Determine the [X, Y] coordinate at the center of the cell enclosing the given text.  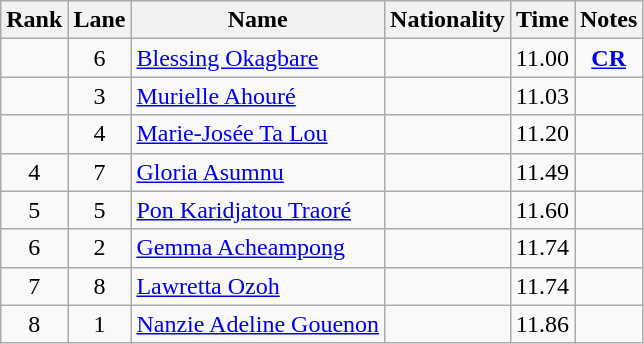
11.03 [542, 96]
Lane [100, 20]
Murielle Ahouré [258, 96]
Nanzie Adeline Gouenon [258, 324]
11.00 [542, 58]
Marie-Josée Ta Lou [258, 134]
Pon Karidjatou Traoré [258, 210]
Name [258, 20]
1 [100, 324]
Rank [34, 20]
Blessing Okagbare [258, 58]
Gloria Asumnu [258, 172]
CR [608, 58]
Nationality [448, 20]
Gemma Acheampong [258, 248]
11.86 [542, 324]
11.20 [542, 134]
2 [100, 248]
Notes [608, 20]
Time [542, 20]
11.60 [542, 210]
3 [100, 96]
Lawretta Ozoh [258, 286]
11.49 [542, 172]
